Scan for the cell matching the given text and deliver its [x, y] coordinate at center. 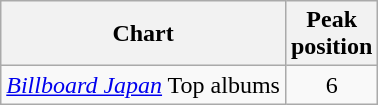
Peakposition [331, 34]
Billboard Japan Top albums [144, 85]
6 [331, 85]
Chart [144, 34]
